Capture the cell that displays the provided text and extract its [x, y] central coordinate. 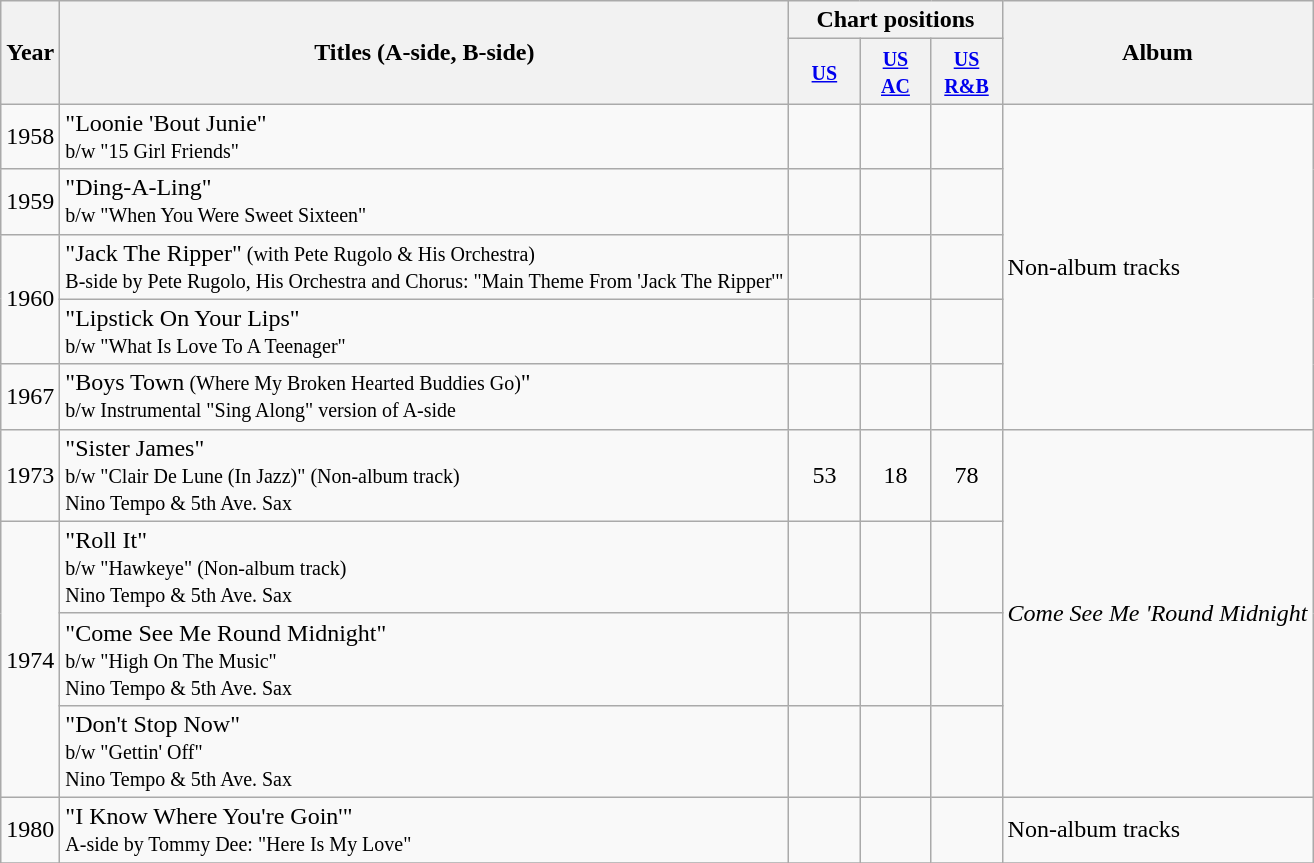
"Roll It"b/w "Hawkeye" (Non-album track)Nino Tempo & 5th Ave. Sax [424, 567]
US [824, 72]
US R&B [966, 72]
"I Know Where You're Goin'"A-side by Tommy Dee: "Here Is My Love" [424, 830]
"Boys Town (Where My Broken Hearted Buddies Go)"b/w Instrumental "Sing Along" version of A-side [424, 396]
"Don't Stop Now"b/w "Gettin' Off"Nino Tempo & 5th Ave. Sax [424, 751]
18 [896, 475]
1980 [30, 830]
1959 [30, 202]
"Jack The Ripper" (with Pete Rugolo & His Orchestra)B-side by Pete Rugolo, His Orchestra and Chorus: "Main Theme From 'Jack The Ripper'" [424, 266]
1960 [30, 299]
USAC [896, 72]
78 [966, 475]
1958 [30, 136]
53 [824, 475]
1973 [30, 475]
"Sister James"b/w "Clair De Lune (In Jazz)" (Non-album track)Nino Tempo & 5th Ave. Sax [424, 475]
Year [30, 52]
Titles (A-side, B-side) [424, 52]
1967 [30, 396]
Album [1158, 52]
"Come See Me Round Midnight"b/w "High On The Music"Nino Tempo & 5th Ave. Sax [424, 659]
Chart positions [896, 20]
"Lipstick On Your Lips"b/w "What Is Love To A Teenager" [424, 332]
"Ding-A-Ling"b/w "When You Were Sweet Sixteen" [424, 202]
"Loonie 'Bout Junie"b/w "15 Girl Friends" [424, 136]
Come See Me 'Round Midnight [1158, 613]
1974 [30, 659]
